Determine the [X, Y] coordinate at the center of the cell enclosing the given text.  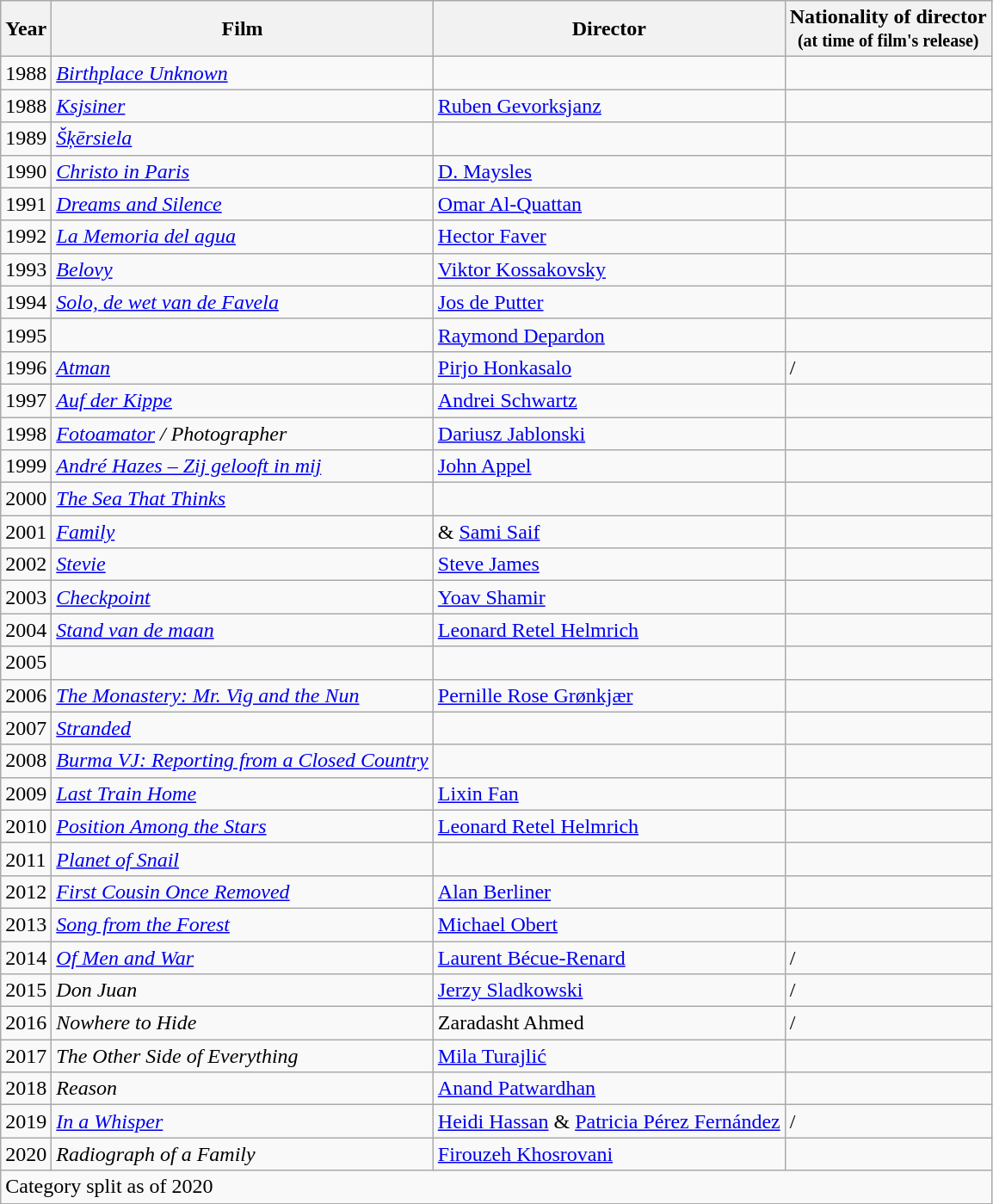
Burma VJ: Reporting from a Closed Country [243, 761]
Firouzeh Khosrovani [609, 1154]
Anand Patwardhan [609, 1089]
Heidi Hassan & Patricia Pérez Fernández [609, 1121]
Nationality of director(at time of film's release) [888, 29]
2004 [26, 630]
Checkpoint [243, 597]
Raymond Depardon [609, 335]
Dreams and Silence [243, 204]
The Other Side of Everything [243, 1056]
2016 [26, 1023]
Šķērsiela [243, 139]
Reason [243, 1089]
2015 [26, 991]
2012 [26, 892]
Pernille Rose Grønkjær [609, 695]
Song from the Forest [243, 924]
Mila Turajlić [609, 1056]
2020 [26, 1154]
Stand van de maan [243, 630]
Belovy [243, 269]
Planet of Snail [243, 859]
Yoav Shamir [609, 597]
Viktor Kossakovsky [609, 269]
1991 [26, 204]
2014 [26, 958]
2019 [26, 1121]
Stranded [243, 728]
In a Whisper [243, 1121]
Film [243, 29]
Hector Faver [609, 237]
Year [26, 29]
1989 [26, 139]
2011 [26, 859]
Zaradasht Ahmed [609, 1023]
2002 [26, 565]
2013 [26, 924]
2008 [26, 761]
Auf der Kippe [243, 400]
Last Train Home [243, 793]
Pirjo Honkasalo [609, 367]
La Memoria del agua [243, 237]
Of Men and War [243, 958]
Laurent Bécue-Renard [609, 958]
1992 [26, 237]
1990 [26, 171]
Birthplace Unknown [243, 73]
The Monastery: Mr. Vig and the Nun [243, 695]
2007 [26, 728]
Atman [243, 367]
Ruben Gevorksjanz [609, 106]
Christo in Paris [243, 171]
First Cousin Once Removed [243, 892]
John Appel [609, 466]
& Sami Saif [609, 532]
Stevie [243, 565]
Jerzy Sladkowski [609, 991]
2000 [26, 499]
2005 [26, 663]
Don Juan [243, 991]
Alan Berliner [609, 892]
2001 [26, 532]
Ksjsiner [243, 106]
Category split as of 2020 [496, 1187]
Solo, de wet van de Favela [243, 302]
1997 [26, 400]
D. Maysles [609, 171]
Fotoamator / Photographer [243, 433]
Dariusz Jablonski [609, 433]
1996 [26, 367]
2010 [26, 826]
Omar Al-Quattan [609, 204]
Family [243, 532]
2018 [26, 1089]
2006 [26, 695]
Director [609, 29]
Andrei Schwartz [609, 400]
1995 [26, 335]
Nowhere to Hide [243, 1023]
The Sea That Thinks [243, 499]
2017 [26, 1056]
1999 [26, 466]
2009 [26, 793]
Position Among the Stars [243, 826]
1994 [26, 302]
1993 [26, 269]
1998 [26, 433]
Radiograph of a Family [243, 1154]
Lixin Fan [609, 793]
Jos de Putter [609, 302]
Steve James [609, 565]
2003 [26, 597]
Michael Obert [609, 924]
André Hazes – Zij gelooft in mij [243, 466]
